Identify which cell holds the provided text, then report its [x, y] central coordinate. 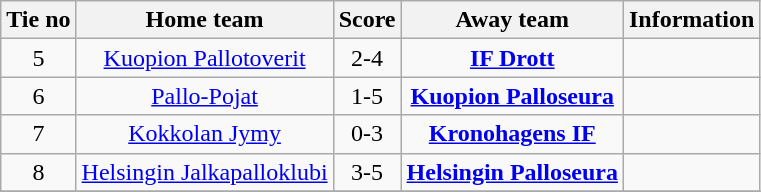
3-5 [367, 172]
6 [38, 96]
Helsingin Palloseura [512, 172]
2-4 [367, 58]
Away team [512, 20]
Kronohagens IF [512, 134]
Kuopion Palloseura [512, 96]
1-5 [367, 96]
8 [38, 172]
5 [38, 58]
7 [38, 134]
Kuopion Pallotoverit [204, 58]
Information [691, 20]
Pallo-Pojat [204, 96]
Tie no [38, 20]
Score [367, 20]
Helsingin Jalkapalloklubi [204, 172]
IF Drott [512, 58]
Kokkolan Jymy [204, 134]
0-3 [367, 134]
Home team [204, 20]
